Capture the cell that displays the provided text and extract its (x, y) central coordinate. 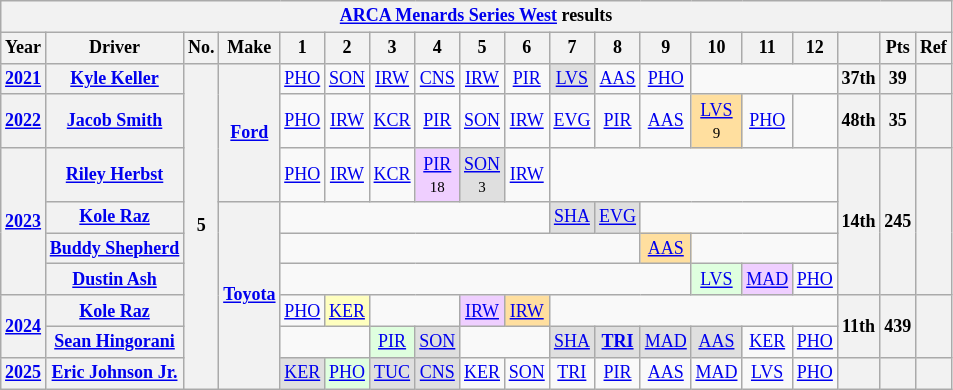
SON3 (482, 175)
3 (392, 48)
Dustin Ash (114, 280)
37th (858, 78)
Riley Herbst (114, 175)
2024 (24, 326)
39 (898, 78)
Year (24, 48)
11 (768, 48)
Make (250, 48)
Ford (250, 132)
10 (716, 48)
Driver (114, 48)
Sean Hingorani (114, 342)
No. (202, 48)
35 (898, 121)
439 (898, 326)
6 (526, 48)
48th (858, 121)
4 (438, 48)
ARCA Menards Series West results (476, 16)
Eric Johnson Jr. (114, 372)
TUC (392, 372)
2023 (24, 222)
LVS9 (716, 121)
14th (858, 222)
Buddy Shepherd (114, 248)
Jacob Smith (114, 121)
12 (814, 48)
245 (898, 222)
2 (348, 48)
Toyota (250, 296)
Kyle Keller (114, 78)
2021 (24, 78)
11th (858, 326)
2022 (24, 121)
9 (666, 48)
Ref (934, 48)
7 (572, 48)
PIR18 (438, 175)
2025 (24, 372)
8 (618, 48)
1 (302, 48)
Pts (898, 48)
